Locate the cell with the specified text and output its [X, Y] center coordinate. 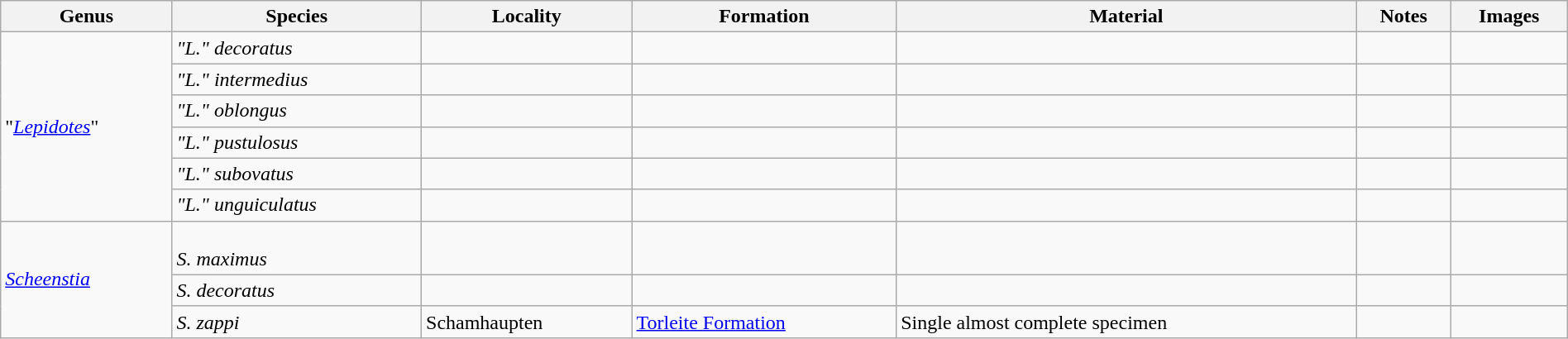
"L." pustulosus [297, 142]
Material [1126, 17]
"L." unguiculatus [297, 205]
Torleite Formation [764, 322]
"L." subovatus [297, 174]
"L." oblongus [297, 111]
Images [1508, 17]
S. decoratus [297, 290]
S. zappi [297, 322]
Scheenstia [86, 279]
Genus [86, 17]
Locality [528, 17]
"Lepidotes" [86, 127]
Single almost complete specimen [1126, 322]
"L." intermedius [297, 79]
Schamhaupten [528, 322]
Notes [1403, 17]
"L." decoratus [297, 48]
S. maximus [297, 248]
Species [297, 17]
Formation [764, 17]
